Output the (X, Y) coordinate of the center of the cell containing the given text.  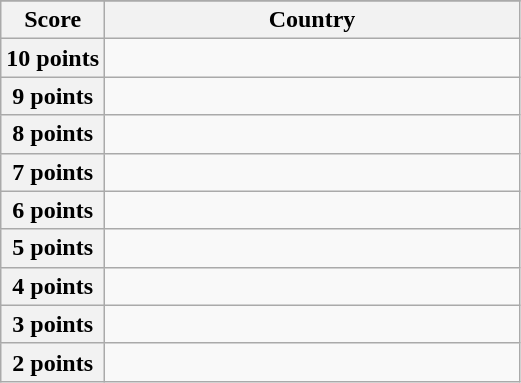
8 points (53, 134)
2 points (53, 362)
10 points (53, 58)
Country (312, 20)
9 points (53, 96)
4 points (53, 286)
Score (53, 20)
7 points (53, 172)
5 points (53, 248)
6 points (53, 210)
3 points (53, 324)
